Return [X, Y] of the center of cell containing provided text 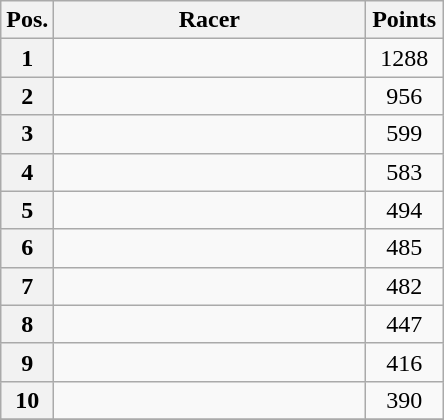
1 [28, 58]
1288 [404, 58]
390 [404, 400]
2 [28, 96]
6 [28, 248]
447 [404, 324]
494 [404, 210]
4 [28, 172]
599 [404, 134]
956 [404, 96]
416 [404, 362]
8 [28, 324]
Pos. [28, 20]
9 [28, 362]
7 [28, 286]
3 [28, 134]
482 [404, 286]
5 [28, 210]
Racer [210, 20]
583 [404, 172]
485 [404, 248]
10 [28, 400]
Points [404, 20]
